Detect which cell encompasses the target text, then output its [X, Y] center coordinate. 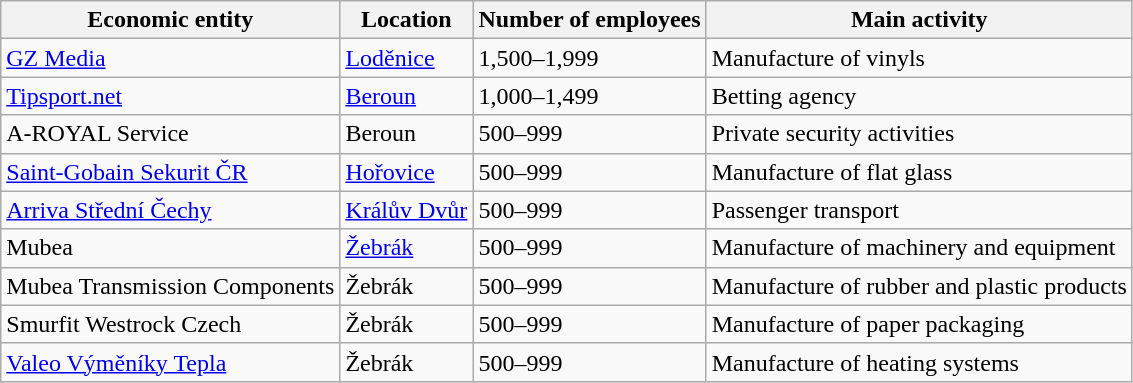
Passenger transport [919, 210]
Economic entity [170, 20]
Hořovice [406, 172]
Manufacture of paper packaging [919, 324]
A-ROYAL Service [170, 134]
Mubea Transmission Components [170, 286]
Tipsport.net [170, 96]
Location [406, 20]
Králův Dvůr [406, 210]
Manufacture of rubber and plastic products [919, 286]
Saint-Gobain Sekurit ČR [170, 172]
1,000–1,499 [590, 96]
1,500–1,999 [590, 58]
Loděnice [406, 58]
Manufacture of heating systems [919, 362]
Manufacture of vinyls [919, 58]
Valeo Výměníky Tepla [170, 362]
GZ Media [170, 58]
Mubea [170, 248]
Smurfit Westrock Czech [170, 324]
Number of employees [590, 20]
Private security activities [919, 134]
Manufacture of machinery and equipment [919, 248]
Arriva Střední Čechy [170, 210]
Main activity [919, 20]
Manufacture of flat glass [919, 172]
Betting agency [919, 96]
